Provide the (X, Y) coordinate of the cell's center where the given text is located.  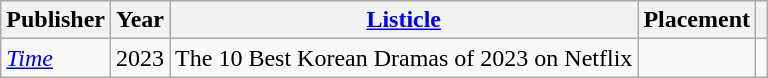
Publisher (56, 20)
The 10 Best Korean Dramas of 2023 on Netflix (404, 58)
Listicle (404, 20)
2023 (140, 58)
Placement (697, 20)
Time (56, 58)
Year (140, 20)
